Determine the [X, Y] coordinate at the center of the cell enclosing the given text.  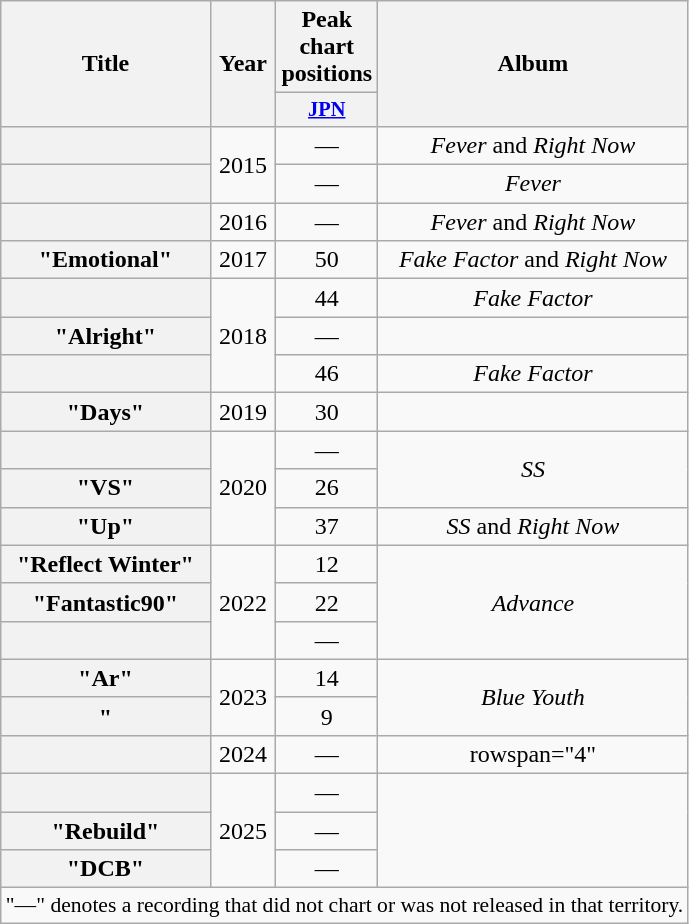
Advance [534, 602]
Title [106, 64]
46 [327, 374]
"DCB" [106, 869]
37 [327, 526]
Year [243, 64]
"Reflect Winter" [106, 564]
"Days" [106, 412]
44 [327, 298]
JPN [327, 110]
"Rebuild" [106, 831]
Peak chart positions [327, 47]
12 [327, 564]
2018 [243, 336]
"VS" [106, 488]
2016 [243, 222]
"Ar" [106, 678]
Fake Factor and Right Now [534, 260]
22 [327, 602]
SS and Right Now [534, 526]
" [106, 716]
SS [534, 469]
2023 [243, 697]
2022 [243, 602]
26 [327, 488]
"Fantastic90" [106, 602]
14 [327, 678]
2015 [243, 164]
50 [327, 260]
30 [327, 412]
2025 [243, 831]
rowspan="4" [534, 754]
"—" denotes a recording that did not chart or was not released in that territory. [345, 906]
2020 [243, 488]
"Up" [106, 526]
9 [327, 716]
Fever [534, 184]
2019 [243, 412]
"Emotional" [106, 260]
2017 [243, 260]
2024 [243, 754]
Blue Youth [534, 697]
Album [534, 64]
"Alright" [106, 336]
